Provide the (X, Y) coordinate of the cell's center where the given text is located.  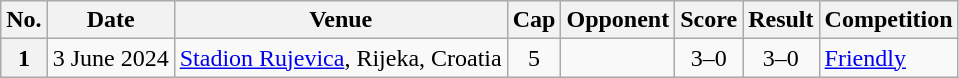
Venue (340, 20)
3 June 2024 (110, 58)
Date (110, 20)
Competition (888, 20)
Stadion Rujevica, Rijeka, Croatia (340, 58)
Score (709, 20)
5 (534, 58)
Cap (534, 20)
Result (781, 20)
1 (24, 58)
No. (24, 20)
Opponent (618, 20)
Friendly (888, 58)
